Capture the cell that displays the provided text and extract its [x, y] central coordinate. 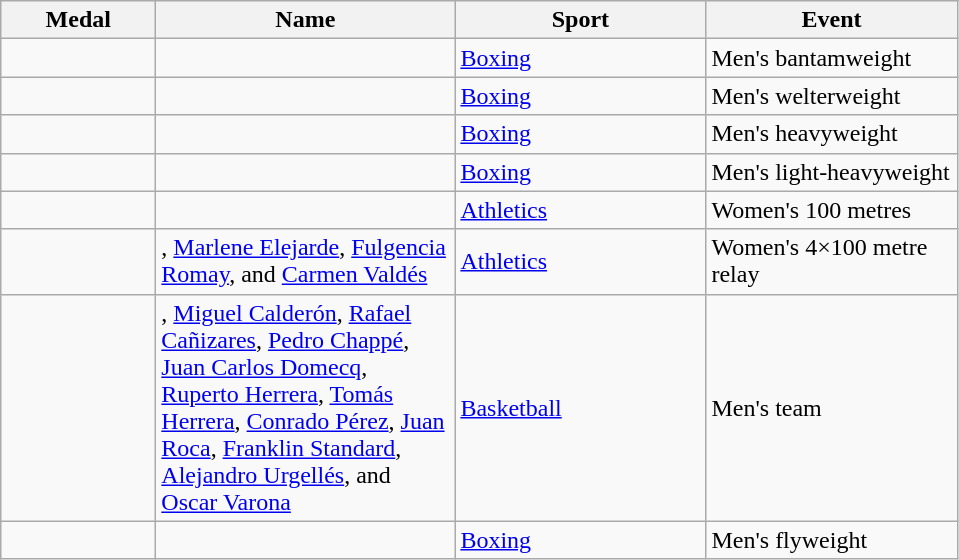
, Marlene Elejarde, Fulgencia Romay, and Carmen Valdés [306, 262]
Men's flyweight [832, 540]
Event [832, 20]
Women's 4×100 metre relay [832, 262]
Men's welterweight [832, 96]
Men's bantamweight [832, 58]
Sport [580, 20]
Basketball [580, 408]
Men's light-heavyweight [832, 172]
Name [306, 20]
Men's heavyweight [832, 134]
Medal [78, 20]
Men's team [832, 408]
Women's 100 metres [832, 210]
